Locate the cell with the specified text and output its [x, y] center coordinate. 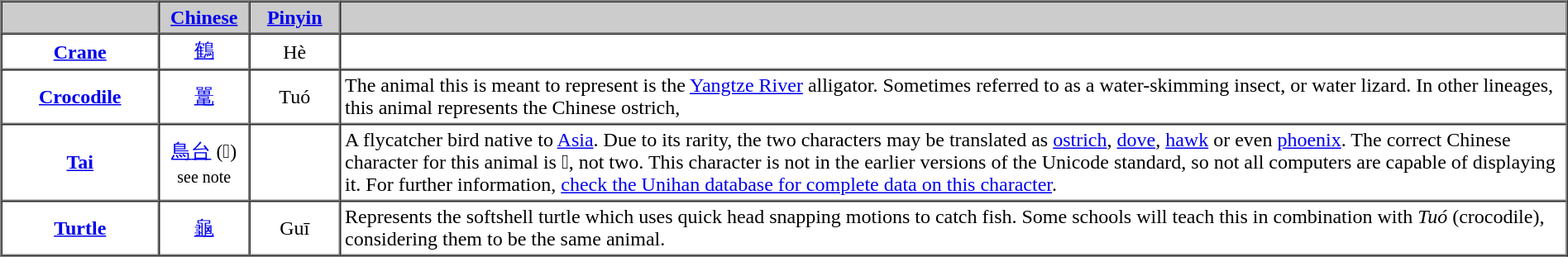
Hè [295, 51]
鳥台 (𩿡) see note [204, 162]
龜 [204, 228]
Pinyin [295, 18]
鼍 [204, 97]
Crocodile [80, 97]
Tuó [295, 97]
Tai [80, 162]
Guī [295, 228]
Chinese [204, 18]
Turtle [80, 228]
Crane [80, 51]
鶴 [204, 51]
